Identify which cell holds the provided text, then report its [x, y] central coordinate. 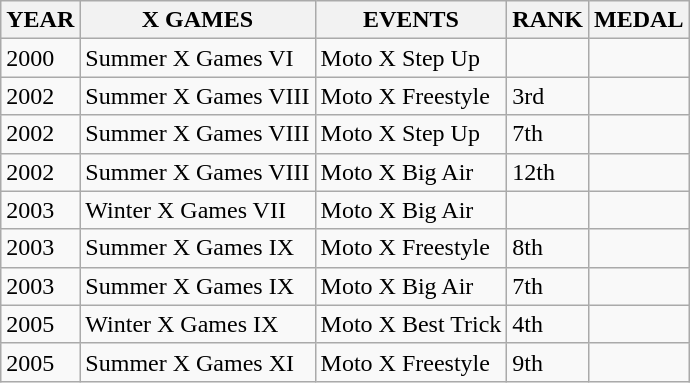
4th [548, 324]
EVENTS [411, 20]
Moto X Best Trick [411, 324]
9th [548, 362]
Winter X Games VII [198, 210]
Winter X Games IX [198, 324]
12th [548, 172]
RANK [548, 20]
MEDAL [639, 20]
Summer X Games VI [198, 58]
2000 [40, 58]
X GAMES [198, 20]
8th [548, 248]
3rd [548, 96]
YEAR [40, 20]
Summer X Games XI [198, 362]
